From the cell containing the given text, extract its center point as (X, Y) coordinate. 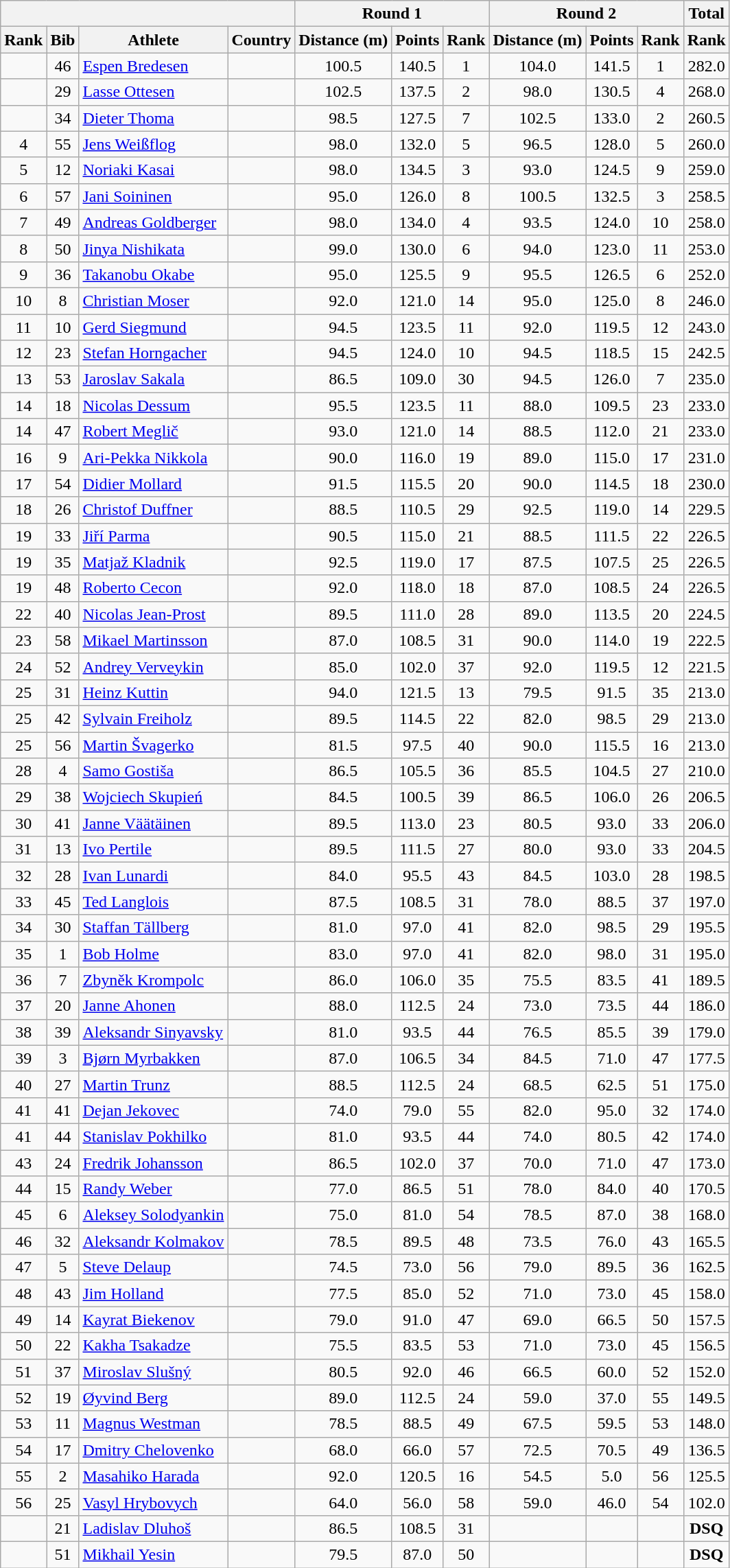
72.5 (538, 1450)
Noriaki Kasai (154, 170)
105.5 (417, 771)
59.5 (612, 1424)
120.5 (417, 1476)
136.5 (707, 1450)
99.0 (343, 248)
107.5 (612, 562)
67.5 (538, 1424)
197.0 (707, 902)
170.5 (707, 1189)
158.0 (707, 1294)
235.0 (707, 379)
Christof Duffner (154, 510)
175.0 (707, 1084)
Ted Langlois (154, 902)
Ivan Lunardi (154, 876)
Bib (63, 40)
Janne Väätäinen (154, 823)
229.5 (707, 510)
Nicolas Dessum (154, 406)
168.0 (707, 1215)
118.0 (417, 588)
259.0 (707, 170)
206.0 (707, 823)
121.5 (417, 692)
Stanislav Pokhilko (154, 1136)
Ladislav Dluhoš (154, 1528)
206.5 (707, 797)
46.0 (612, 1502)
69.0 (538, 1320)
64.0 (343, 1502)
118.5 (612, 353)
186.0 (707, 1006)
130.0 (417, 248)
76.0 (612, 1241)
Steve Delaup (154, 1267)
134.0 (417, 222)
127.5 (417, 118)
76.5 (538, 1032)
104.0 (538, 66)
Christian Moser (154, 301)
Bjørn Myrbakken (154, 1058)
Kayrat Biekenov (154, 1320)
Dieter Thoma (154, 118)
126.5 (612, 274)
Øyvind Berg (154, 1398)
Jani Soininen (154, 196)
Aleksandr Kolmakov (154, 1241)
282.0 (707, 66)
Gerd Siegmund (154, 327)
195.0 (707, 954)
86.0 (343, 980)
246.0 (707, 301)
268.0 (707, 92)
Didier Mollard (154, 484)
Mikhail Yesin (154, 1554)
156.5 (707, 1346)
68.0 (343, 1450)
113.0 (417, 823)
62.5 (612, 1084)
210.0 (707, 771)
116.0 (417, 458)
125.0 (612, 301)
91.0 (417, 1320)
96.5 (538, 144)
68.5 (538, 1084)
Andreas Goldberger (154, 222)
Jaroslav Sakala (154, 379)
Round 1 (392, 14)
75.0 (343, 1215)
Jim Holland (154, 1294)
97.5 (417, 745)
Sylvain Freiholz (154, 718)
Fredrik Johansson (154, 1163)
231.0 (707, 458)
198.5 (707, 876)
165.5 (707, 1241)
109.5 (612, 406)
70.0 (538, 1163)
Martin Švagerko (154, 745)
Lasse Ottesen (154, 92)
81.5 (343, 745)
Nicolas Jean-Prost (154, 614)
141.5 (612, 66)
195.5 (707, 928)
Country (261, 40)
Masahiko Harada (154, 1476)
260.0 (707, 144)
179.0 (707, 1032)
113.5 (612, 614)
Aleksey Solodyankin (154, 1215)
Randy Weber (154, 1189)
74.5 (343, 1267)
258.5 (707, 196)
Zbyněk Krompolc (154, 980)
60.0 (612, 1372)
204.5 (707, 850)
Dejan Jekovec (154, 1110)
5.0 (612, 1476)
Espen Bredesen (154, 66)
242.5 (707, 353)
128.0 (612, 144)
Staffan Tällberg (154, 928)
124.5 (612, 170)
Athlete (154, 40)
110.5 (417, 510)
Takanobu Okabe (154, 274)
230.0 (707, 484)
Heinz Kuttin (154, 692)
Stefan Horngacher (154, 353)
Ivo Pertile (154, 850)
Jens Weißflog (154, 144)
Matjaž Kladnik (154, 562)
114.0 (612, 640)
134.5 (417, 170)
80.0 (538, 850)
132.0 (417, 144)
152.0 (707, 1372)
106.5 (417, 1058)
Dmitry Chelovenko (154, 1450)
112.0 (612, 432)
Bob Holme (154, 954)
157.5 (707, 1320)
Vasyl Hrybovych (154, 1502)
70.5 (612, 1450)
Aleksandr Sinyavsky (154, 1032)
Jiří Parma (154, 536)
Total (707, 14)
177.5 (707, 1058)
243.0 (707, 327)
Wojciech Skupień (154, 797)
252.0 (707, 274)
83.0 (343, 954)
162.5 (707, 1267)
Samo Gostiša (154, 771)
103.0 (612, 876)
133.0 (612, 118)
56.0 (417, 1502)
148.0 (707, 1424)
137.5 (417, 92)
Kakha Tsakadze (154, 1346)
104.5 (612, 771)
77.0 (343, 1189)
253.0 (707, 248)
Robert Meglič (154, 432)
111.0 (417, 614)
Martin Trunz (154, 1084)
37.0 (612, 1398)
222.5 (707, 640)
221.5 (707, 666)
109.0 (417, 379)
189.5 (707, 980)
258.0 (707, 222)
140.5 (417, 66)
132.5 (612, 196)
Magnus Westman (154, 1424)
Roberto Cecon (154, 588)
54.5 (538, 1476)
90.5 (343, 536)
173.0 (707, 1163)
77.5 (343, 1294)
Jinya Nishikata (154, 248)
123.0 (612, 248)
Janne Ahonen (154, 1006)
Andrey Verveykin (154, 666)
149.5 (707, 1398)
Miroslav Slušný (154, 1372)
Ari-Pekka Nikkola (154, 458)
224.5 (707, 614)
Mikael Martinsson (154, 640)
260.5 (707, 118)
Round 2 (586, 14)
66.0 (417, 1450)
130.5 (612, 92)
